For the text-containing cell, return its midpoint in (x, y) coordinate format. 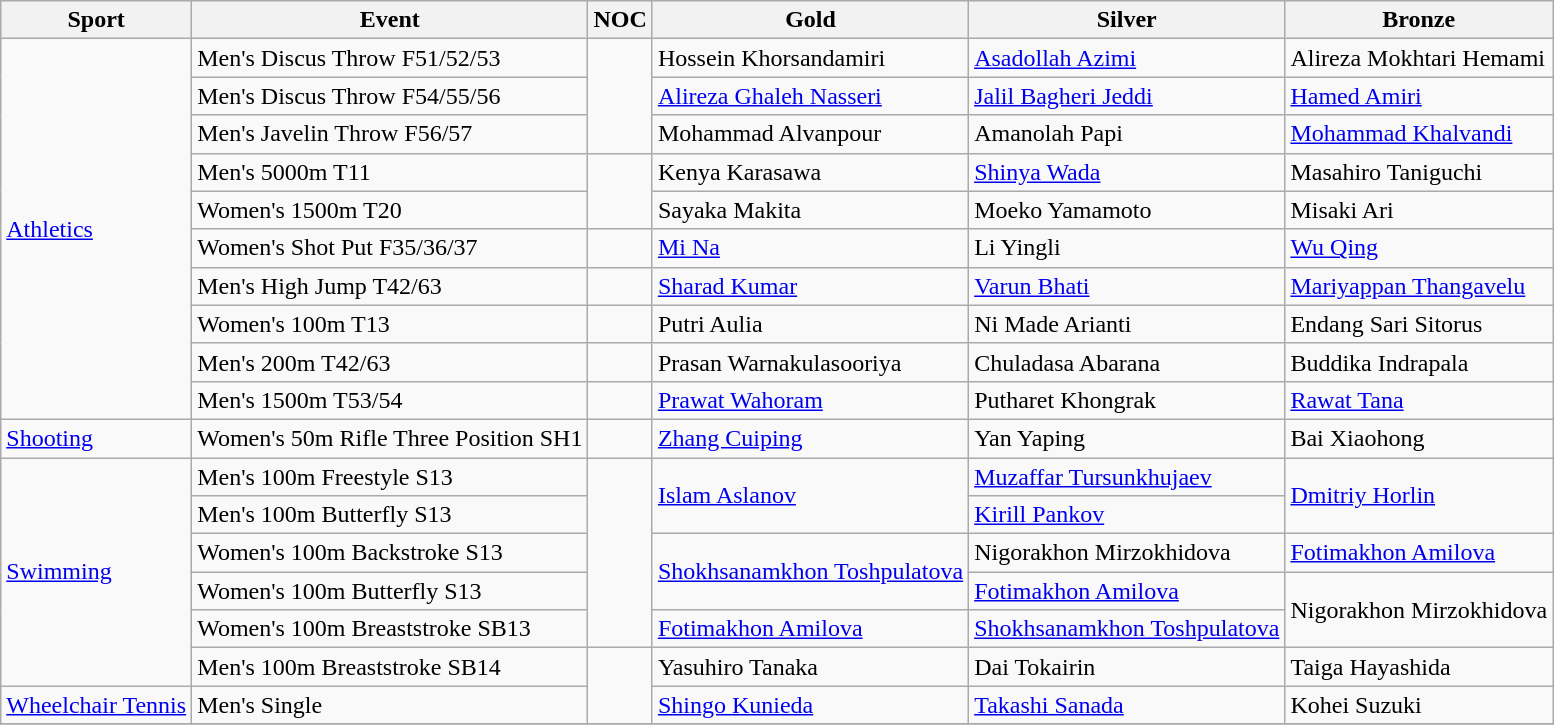
Alireza Mokhtari Hemami (1419, 58)
Putharet Khongrak (1127, 400)
Sharad Kumar (810, 286)
Li Yingli (1127, 248)
Mariyappan Thangavelu (1419, 286)
Men's 5000m T11 (390, 172)
Kirill Pankov (1127, 515)
Takashi Sanada (1127, 705)
Women's 100m Butterfly S13 (390, 591)
Taiga Hayashida (1419, 667)
Sport (96, 20)
Misaki Ari (1419, 210)
Kenya Karasawa (810, 172)
Yan Yaping (1127, 438)
Yasuhiro Tanaka (810, 667)
Swimming (96, 572)
Rawat Tana (1419, 400)
Gold (810, 20)
Women's 100m Breaststroke SB13 (390, 629)
Shinya Wada (1127, 172)
Endang Sari Sitorus (1419, 324)
Wu Qing (1419, 248)
Men's 200m T42/63 (390, 362)
Men's Javelin Throw F56/57 (390, 134)
Men's 100m Butterfly S13 (390, 515)
Alireza Ghaleh Nasseri (810, 96)
Shooting (96, 438)
Men's 100m Breaststroke SB14 (390, 667)
Men's 1500m T53/54 (390, 400)
Men's High Jump T42/63 (390, 286)
Zhang Cuiping (810, 438)
Bai Xiaohong (1419, 438)
Men's Discus Throw F51/52/53 (390, 58)
Bronze (1419, 20)
Moeko Yamamoto (1127, 210)
Masahiro Taniguchi (1419, 172)
Women's 100m T13 (390, 324)
Chuladasa Abarana (1127, 362)
Dai Tokairin (1127, 667)
Amanolah Papi (1127, 134)
Hossein Khorsandamiri (810, 58)
Asadollah Azimi (1127, 58)
Dmitriy Horlin (1419, 496)
Putri Aulia (810, 324)
Hamed Amiri (1419, 96)
Prawat Wahoram (810, 400)
Shingo Kunieda (810, 705)
Kohei Suzuki (1419, 705)
Men's 100m Freestyle S13 (390, 477)
Women's 100m Backstroke S13 (390, 553)
Prasan Warnakulasooriya (810, 362)
Women's 50m Rifle Three Position SH1 (390, 438)
Athletics (96, 230)
Wheelchair Tennis (96, 705)
Varun Bhati (1127, 286)
Men's Discus Throw F54/55/56 (390, 96)
Women's 1500m T20 (390, 210)
Ni Made Arianti (1127, 324)
Buddika Indrapala (1419, 362)
NOC (620, 20)
Sayaka Makita (810, 210)
Silver (1127, 20)
Event (390, 20)
Jalil Bagheri Jeddi (1127, 96)
Muzaffar Tursunkhujaev (1127, 477)
Women's Shot Put F35/36/37 (390, 248)
Islam Aslanov (810, 496)
Mohammad Khalvandi (1419, 134)
Mohammad Alvanpour (810, 134)
Mi Na (810, 248)
Men's Single (390, 705)
